Output the [x, y] coordinate of the center of the cell containing the given text.  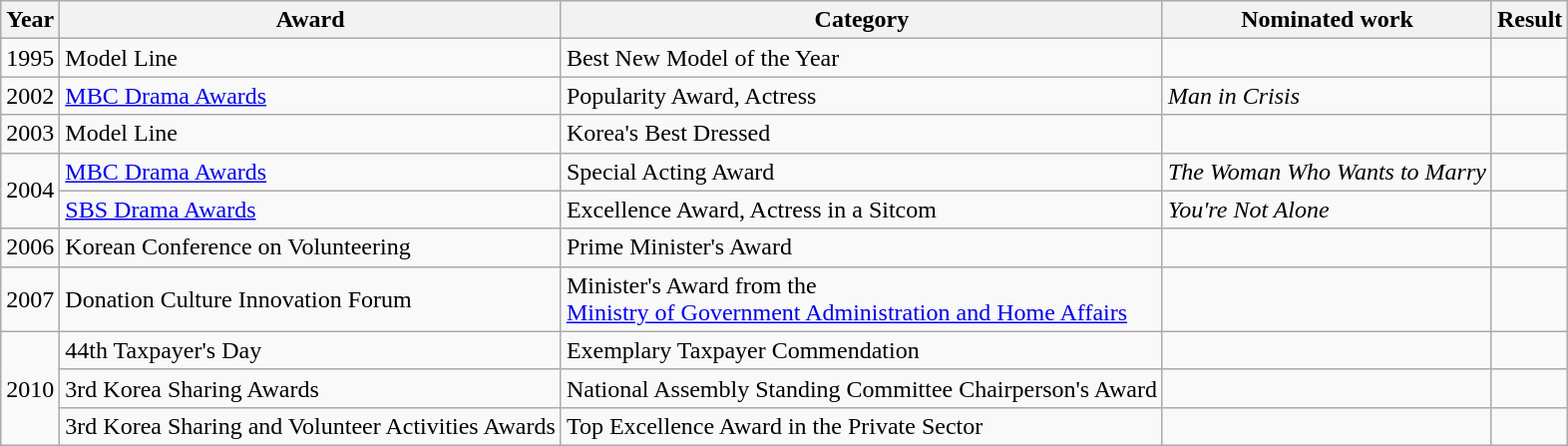
Exemplary Taxpayer Commendation [862, 350]
You're Not Alone [1327, 210]
44th Taxpayer's Day [311, 350]
3rd Korea Sharing and Volunteer Activities Awards [311, 426]
Korean Conference on Volunteering [311, 247]
Man in Crisis [1327, 96]
2003 [30, 134]
Donation Culture Innovation Forum [311, 299]
Year [30, 20]
Top Excellence Award in the Private Sector [862, 426]
3rd Korea Sharing Awards [311, 388]
Minister's Award from the Ministry of Government Administration and Home Affairs [862, 299]
Award [311, 20]
Popularity Award, Actress [862, 96]
2007 [30, 299]
National Assembly Standing Committee Chairperson's Award [862, 388]
2010 [30, 388]
SBS Drama Awards [311, 210]
2004 [30, 191]
Prime Minister's Award [862, 247]
Excellence Award, Actress in a Sitcom [862, 210]
2002 [30, 96]
1995 [30, 58]
Best New Model of the Year [862, 58]
Special Acting Award [862, 172]
Nominated work [1327, 20]
Category [862, 20]
The Woman Who Wants to Marry [1327, 172]
Result [1529, 20]
2006 [30, 247]
Korea's Best Dressed [862, 134]
